Search for the cell housing the specified text and yield its (x, y) center coordinate. 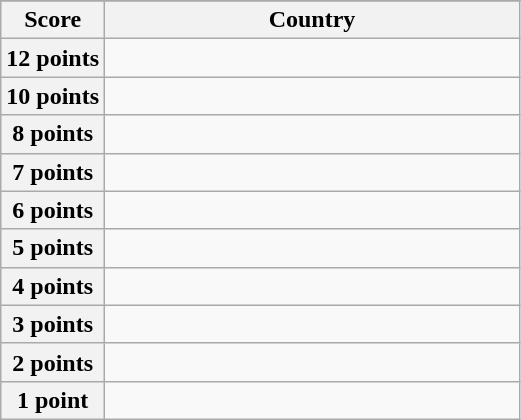
3 points (53, 324)
1 point (53, 400)
8 points (53, 134)
2 points (53, 362)
5 points (53, 248)
7 points (53, 172)
4 points (53, 286)
6 points (53, 210)
12 points (53, 58)
Country (312, 20)
Score (53, 20)
10 points (53, 96)
